Output the (x, y) coordinate of the center of the cell containing the given text.  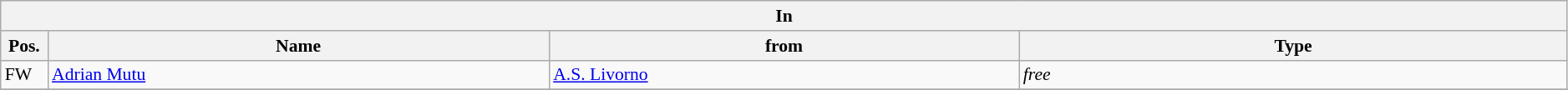
free (1293, 75)
Name (298, 46)
A.S. Livorno (784, 75)
FW (24, 75)
from (784, 46)
In (784, 16)
Type (1293, 46)
Pos. (24, 46)
Adrian Mutu (298, 75)
